Extract the (X, Y) coordinate from the center of the cell holding the provided text.  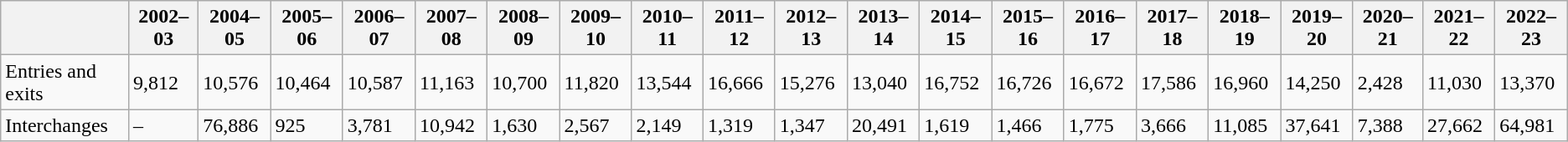
2005–06 (307, 28)
2014–15 (956, 28)
2022–23 (1531, 28)
2002–03 (164, 28)
2019–20 (1317, 28)
2,149 (668, 125)
1,630 (524, 125)
37,641 (1317, 125)
2,428 (1387, 82)
2011–12 (740, 28)
2012–13 (811, 28)
Entries and exits (65, 82)
2018–19 (1245, 28)
76,886 (235, 125)
2009–10 (596, 28)
11,030 (1458, 82)
64,981 (1531, 125)
2020–21 (1387, 28)
13,370 (1531, 82)
17,586 (1172, 82)
9,812 (164, 82)
13,040 (883, 82)
15,276 (811, 82)
16,752 (956, 82)
14,250 (1317, 82)
2010–11 (668, 28)
10,942 (451, 125)
11,085 (1245, 125)
11,163 (451, 82)
7,388 (1387, 125)
10,576 (235, 82)
27,662 (1458, 125)
13,544 (668, 82)
2007–08 (451, 28)
Interchanges (65, 125)
10,464 (307, 82)
16,672 (1100, 82)
2016–17 (1100, 28)
10,700 (524, 82)
925 (307, 125)
16,666 (740, 82)
1,347 (811, 125)
2008–09 (524, 28)
2021–22 (1458, 28)
2013–14 (883, 28)
– (164, 125)
3,781 (379, 125)
2015–16 (1028, 28)
1,319 (740, 125)
1,775 (1100, 125)
1,619 (956, 125)
1,466 (1028, 125)
2004–05 (235, 28)
16,960 (1245, 82)
20,491 (883, 125)
10,587 (379, 82)
2006–07 (379, 28)
16,726 (1028, 82)
2,567 (596, 125)
11,820 (596, 82)
2017–18 (1172, 28)
3,666 (1172, 125)
